Output the (x, y) coordinate of the center of the cell containing the given text.  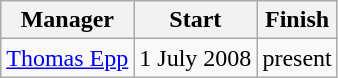
Manager (68, 20)
Start (196, 20)
1 July 2008 (196, 58)
Thomas Epp (68, 58)
Finish (297, 20)
present (297, 58)
